Output the [x, y] coordinate of the center of the cell containing the given text.  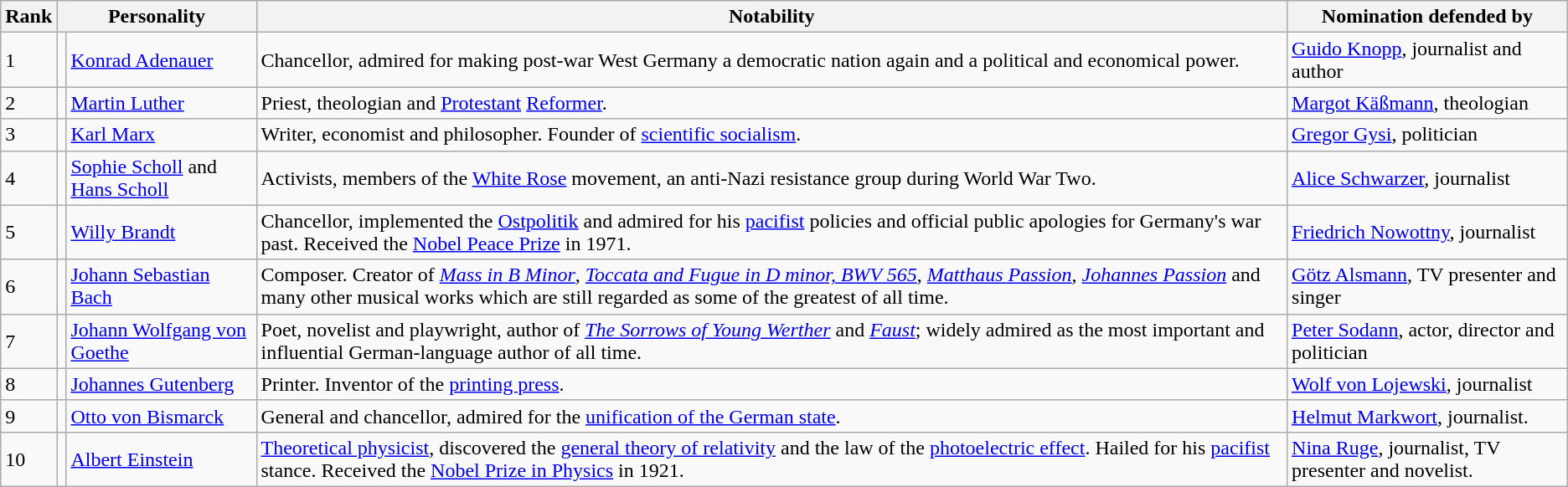
3 [28, 135]
Margot Käßmann, theologian [1427, 103]
6 [28, 286]
Printer. Inventor of the printing press. [772, 384]
7 [28, 341]
9 [28, 416]
Rank [28, 17]
Johann Wolfgang von Goethe [161, 341]
8 [28, 384]
Writer, economist and philosopher. Founder of scientific socialism. [772, 135]
Konrad Adenauer [161, 60]
Karl Marx [161, 135]
Notability [772, 17]
Johannes Gutenberg [161, 384]
Alice Schwarzer, journalist [1427, 177]
Johann Sebastian Bach [161, 286]
Peter Sodann, actor, director and politician [1427, 341]
Personality [157, 17]
2 [28, 103]
Friedrich Nowottny, journalist [1427, 233]
Chancellor, admired for making post-war West Germany a democratic nation again and a political and economical power. [772, 60]
Gregor Gysi, politician [1427, 135]
Helmut Markwort, journalist. [1427, 416]
General and chancellor, admired for the unification of the German state. [772, 416]
Willy Brandt [161, 233]
Guido Knopp, journalist and author [1427, 60]
Albert Einstein [161, 459]
Wolf von Lojewski, journalist [1427, 384]
Martin Luther [161, 103]
10 [28, 459]
Sophie Scholl and Hans Scholl [161, 177]
Otto von Bismarck [161, 416]
Götz Alsmann, TV presenter and singer [1427, 286]
Nomination defended by [1427, 17]
5 [28, 233]
1 [28, 60]
4 [28, 177]
Activists, members of the White Rose movement, an anti-Nazi resistance group during World War Two. [772, 177]
Nina Ruge, journalist, TV presenter and novelist. [1427, 459]
Priest, theologian and Protestant Reformer. [772, 103]
